Return (X, Y) of the center of cell containing provided text 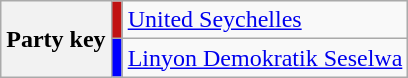
Party key (56, 39)
United Seychelles (265, 20)
Linyon Demokratik Seselwa (265, 58)
